Return (x, y) of the center of cell containing provided text 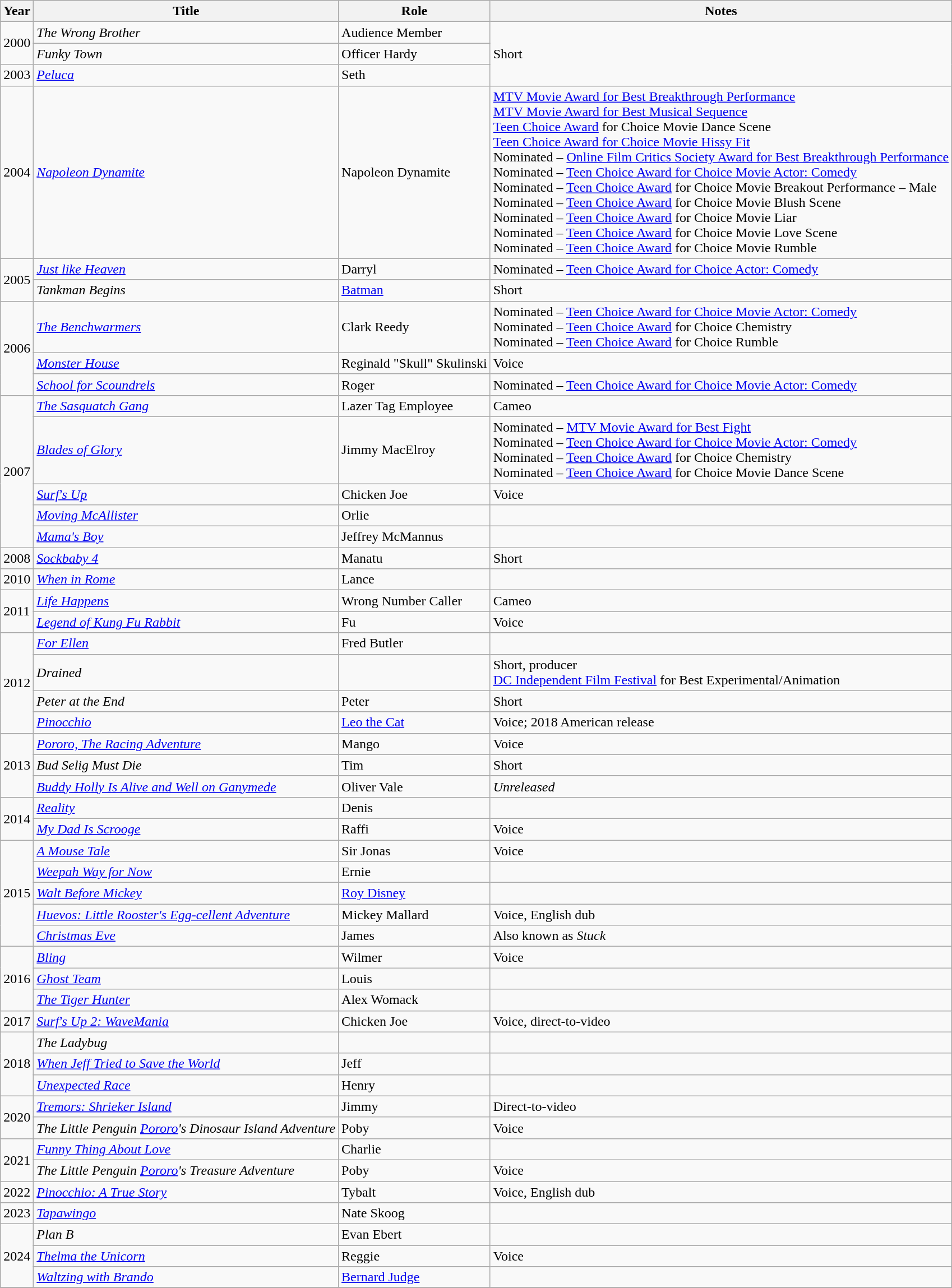
When Jeff Tried to Save the World (186, 1064)
Louis (415, 979)
Walt Before Mickey (186, 893)
Bling (186, 957)
Christmas Eve (186, 936)
Reggie (415, 1256)
Life Happens (186, 601)
Buddy Holly Is Alive and Well on Ganymede (186, 786)
Weepah Way for Now (186, 872)
Seth (415, 75)
Just like Heaven (186, 269)
2021 (17, 1160)
Role (415, 11)
Sockbaby 4 (186, 558)
2010 (17, 580)
Jimmy MacElroy (415, 450)
Ernie (415, 872)
Roy Disney (415, 893)
Short, producer DC Independent Film Festival for Best Experimental/Animation (721, 673)
Pinocchio (186, 722)
Alex Womack (415, 1000)
2012 (17, 683)
Jeff (415, 1064)
Tim (415, 765)
Roger (415, 384)
Nominated – Teen Choice Award for Choice Actor: Comedy (721, 269)
Tremors: Shrieker Island (186, 1106)
The Tiger Hunter (186, 1000)
Nate Skoog (415, 1213)
Direct-to-video (721, 1106)
Reginald "Skull" Skulinski (415, 363)
Year (17, 11)
2024 (17, 1256)
Tapawingo (186, 1213)
The Ladybug (186, 1043)
Bernard Judge (415, 1277)
Plan B (186, 1235)
For Ellen (186, 643)
Audience Member (415, 33)
2007 (17, 471)
2023 (17, 1213)
Mango (415, 744)
The Little Penguin Pororo's Dinosaur Island Adventure (186, 1128)
Monster House (186, 363)
2018 (17, 1064)
2014 (17, 818)
Huevos: Little Rooster's Egg-cellent Adventure (186, 915)
Title (186, 11)
Fred Butler (415, 643)
Moving McAllister (186, 516)
Lance (415, 580)
Pororo, The Racing Adventure (186, 744)
A Mouse Tale (186, 850)
2000 (17, 43)
Darryl (415, 269)
2022 (17, 1192)
Pinocchio: A True Story (186, 1192)
Surf's Up 2: WaveMania (186, 1021)
Manatu (415, 558)
Evan Ebert (415, 1235)
2015 (17, 893)
The Benchwarmers (186, 327)
Unexpected Race (186, 1085)
Waltzing with Brando (186, 1277)
2011 (17, 611)
Mama's Boy (186, 537)
When in Rome (186, 580)
Peter at the End (186, 701)
The Wrong Brother (186, 33)
2005 (17, 280)
Lazer Tag Employee (415, 406)
Fu (415, 622)
James (415, 936)
Peluca (186, 75)
My Dad Is Scrooge (186, 829)
2006 (17, 348)
Batman (415, 290)
Mickey Mallard (415, 915)
Legend of Kung Fu Rabbit (186, 622)
Voice, direct-to-video (721, 1021)
Tybalt (415, 1192)
2003 (17, 75)
2020 (17, 1117)
Oliver Vale (415, 786)
Raffi (415, 829)
Thelma the Unicorn (186, 1256)
Peter (415, 701)
Jimmy (415, 1106)
Funky Town (186, 54)
Denis (415, 808)
Blades of Glory (186, 450)
Leo the Cat (415, 722)
Jeffrey McMannus (415, 537)
Notes (721, 11)
Officer Hardy (415, 54)
Surf's Up (186, 494)
Orlie (415, 516)
Reality (186, 808)
Drained (186, 673)
Funny Thing About Love (186, 1149)
2017 (17, 1021)
The Sasquatch Gang (186, 406)
Unreleased (721, 786)
The Little Penguin Pororo's Treasure Adventure (186, 1170)
Bud Selig Must Die (186, 765)
Ghost Team (186, 979)
Henry (415, 1085)
Charlie (415, 1149)
Sir Jonas (415, 850)
2013 (17, 765)
Also known as Stuck (721, 936)
Voice; 2018 American release (721, 722)
2004 (17, 172)
Tankman Begins (186, 290)
Nominated – Teen Choice Award for Choice Movie Actor: Comedy (721, 384)
Wrong Number Caller (415, 601)
Wilmer (415, 957)
School for Scoundrels (186, 384)
Clark Reedy (415, 327)
2016 (17, 979)
2008 (17, 558)
